For the text-containing cell, return its midpoint in [X, Y] coordinate format. 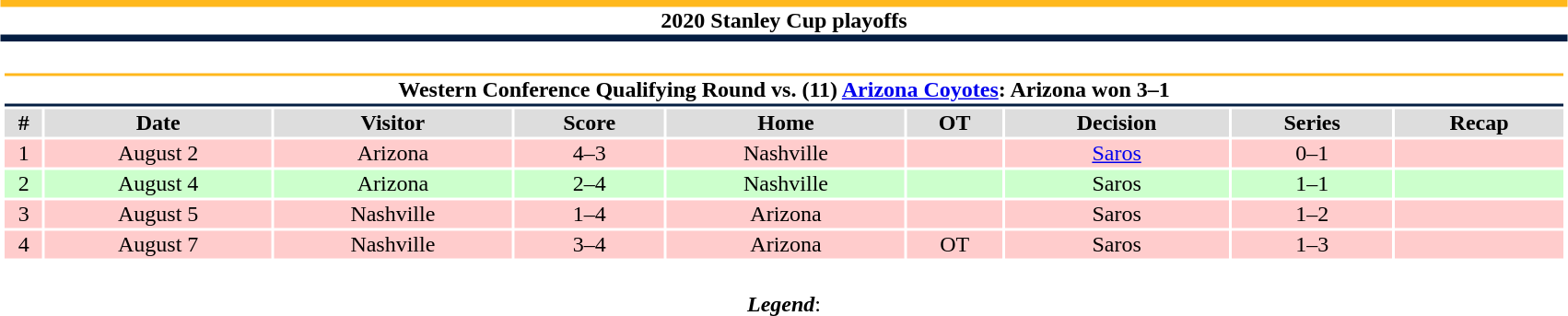
2 [24, 183]
3–4 [590, 244]
4–3 [590, 154]
August 2 [158, 154]
1–2 [1312, 215]
Visitor [392, 123]
Western Conference Qualifying Round vs. (11) Arizona Coyotes: Arizona won 3–1 [783, 90]
2–4 [590, 183]
1–1 [1312, 183]
Decision [1117, 123]
August 5 [158, 215]
Date [158, 123]
August 7 [158, 244]
# [24, 123]
Recap [1479, 123]
Home [786, 123]
4 [24, 244]
August 4 [158, 183]
Score [590, 123]
1 [24, 154]
Series [1312, 123]
2020 Stanley Cup playoffs [784, 20]
1–4 [590, 215]
0–1 [1312, 154]
1–3 [1312, 244]
3 [24, 215]
